For the text-containing cell, return its midpoint in (X, Y) coordinate format. 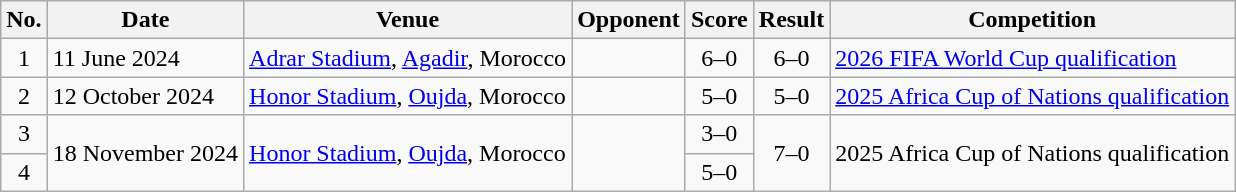
2026 FIFA World Cup qualification (1032, 58)
3 (24, 134)
3–0 (719, 134)
Competition (1032, 20)
Date (145, 20)
2 (24, 96)
7–0 (791, 153)
4 (24, 172)
Adrar Stadium, Agadir, Morocco (408, 58)
No. (24, 20)
Opponent (629, 20)
Result (791, 20)
Score (719, 20)
18 November 2024 (145, 153)
Venue (408, 20)
11 June 2024 (145, 58)
12 October 2024 (145, 96)
1 (24, 58)
